Extract the (x, y) coordinate from the center of the cell holding the provided text.  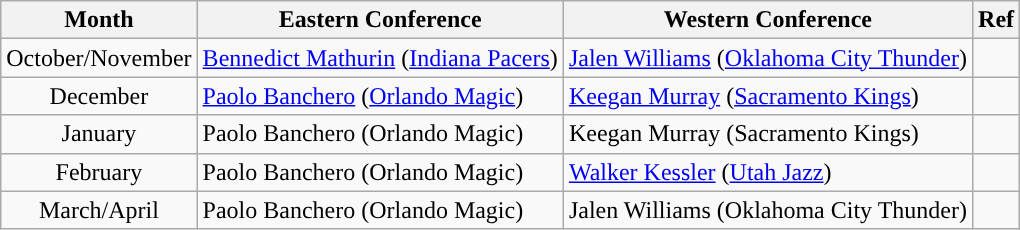
February (99, 172)
Walker Kessler (Utah Jazz) (768, 172)
Western Conference (768, 20)
October/November (99, 58)
December (99, 96)
Month (99, 20)
Bennedict Mathurin (Indiana Pacers) (380, 58)
January (99, 134)
Ref (996, 20)
March/April (99, 210)
Eastern Conference (380, 20)
